Pinpoint the cell where the given text exists, returning its (X, Y) midpoint coordinate. 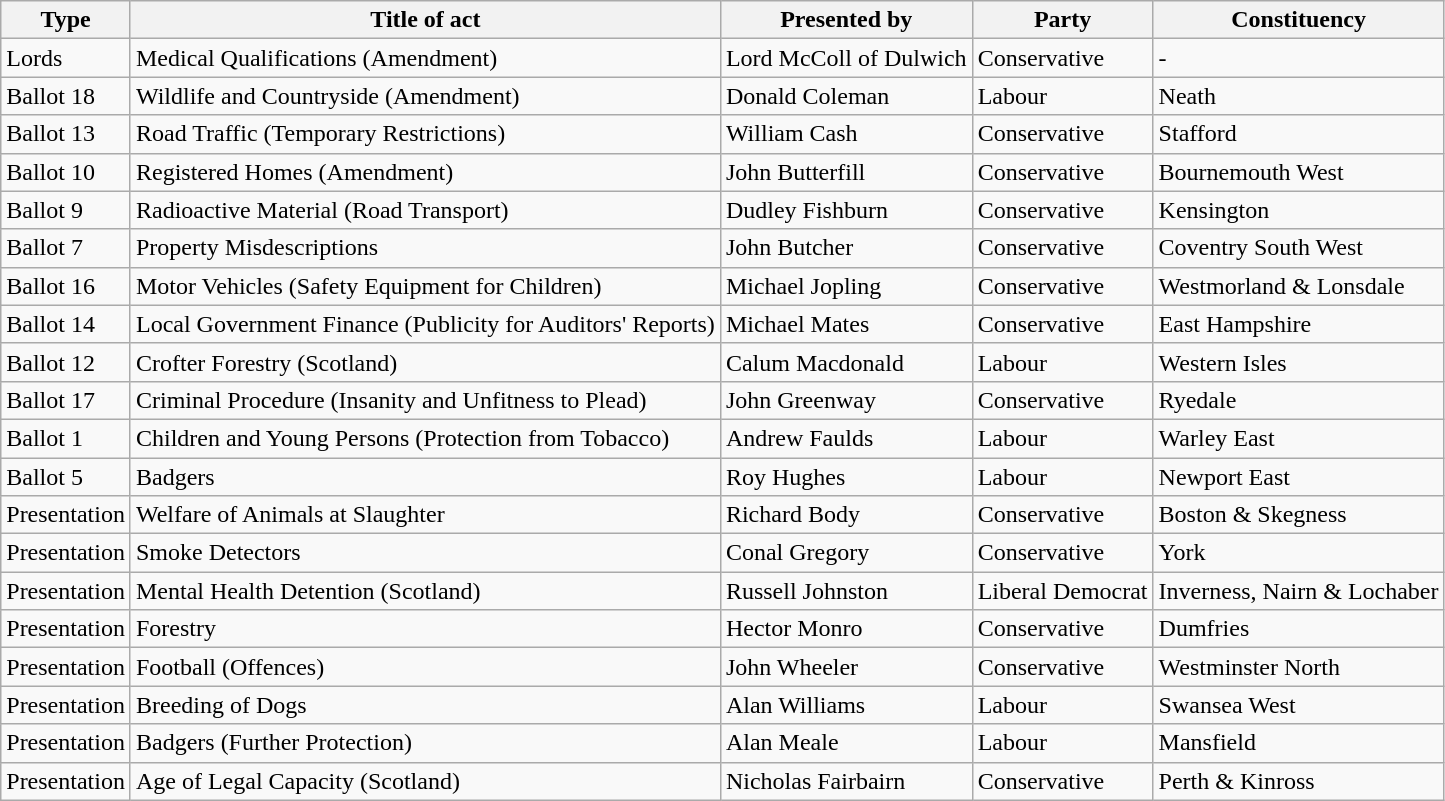
Coventry South West (1298, 248)
Russell Johnston (846, 591)
Criminal Procedure (Insanity and Unfitness to Plead) (425, 400)
Ballot 18 (66, 96)
Perth & Kinross (1298, 781)
Mental Health Detention (Scotland) (425, 591)
John Butcher (846, 248)
Hector Monro (846, 629)
East Hampshire (1298, 324)
Ballot 16 (66, 286)
Dudley Fishburn (846, 210)
John Butterfill (846, 172)
Andrew Faulds (846, 438)
Newport East (1298, 477)
Dumfries (1298, 629)
Ballot 5 (66, 477)
Western Isles (1298, 362)
Ballot 17 (66, 400)
Constituency (1298, 20)
Conal Gregory (846, 553)
Road Traffic (Temporary Restrictions) (425, 134)
Roy Hughes (846, 477)
Breeding of Dogs (425, 705)
Boston & Skegness (1298, 515)
Registered Homes (Amendment) (425, 172)
York (1298, 553)
Age of Legal Capacity (Scotland) (425, 781)
Motor Vehicles (Safety Equipment for Children) (425, 286)
Presented by (846, 20)
Children and Young Persons (Protection from Tobacco) (425, 438)
Westmorland & Lonsdale (1298, 286)
Westminster North (1298, 667)
William Cash (846, 134)
Ballot 10 (66, 172)
Badgers (Further Protection) (425, 743)
Richard Body (846, 515)
Ballot 9 (66, 210)
Michael Mates (846, 324)
Badgers (425, 477)
Lord McColl of Dulwich (846, 58)
Football (Offences) (425, 667)
Crofter Forestry (Scotland) (425, 362)
Party (1062, 20)
Local Government Finance (Publicity for Auditors' Reports) (425, 324)
- (1298, 58)
Neath (1298, 96)
Kensington (1298, 210)
Property Misdescriptions (425, 248)
Calum Macdonald (846, 362)
Mansfield (1298, 743)
Smoke Detectors (425, 553)
Michael Jopling (846, 286)
Ballot 7 (66, 248)
Forestry (425, 629)
John Greenway (846, 400)
Medical Qualifications (Amendment) (425, 58)
Ballot 1 (66, 438)
Ballot 14 (66, 324)
Stafford (1298, 134)
Inverness, Nairn & Lochaber (1298, 591)
Type (66, 20)
Ballot 13 (66, 134)
Bournemouth West (1298, 172)
Donald Coleman (846, 96)
John Wheeler (846, 667)
Alan Meale (846, 743)
Welfare of Animals at Slaughter (425, 515)
Swansea West (1298, 705)
Title of act (425, 20)
Lords (66, 58)
Nicholas Fairbairn (846, 781)
Alan Williams (846, 705)
Liberal Democrat (1062, 591)
Warley East (1298, 438)
Ballot 12 (66, 362)
Wildlife and Countryside (Amendment) (425, 96)
Ryedale (1298, 400)
Radioactive Material (Road Transport) (425, 210)
